Scan for the cell matching the given text and deliver its (X, Y) coordinate at center. 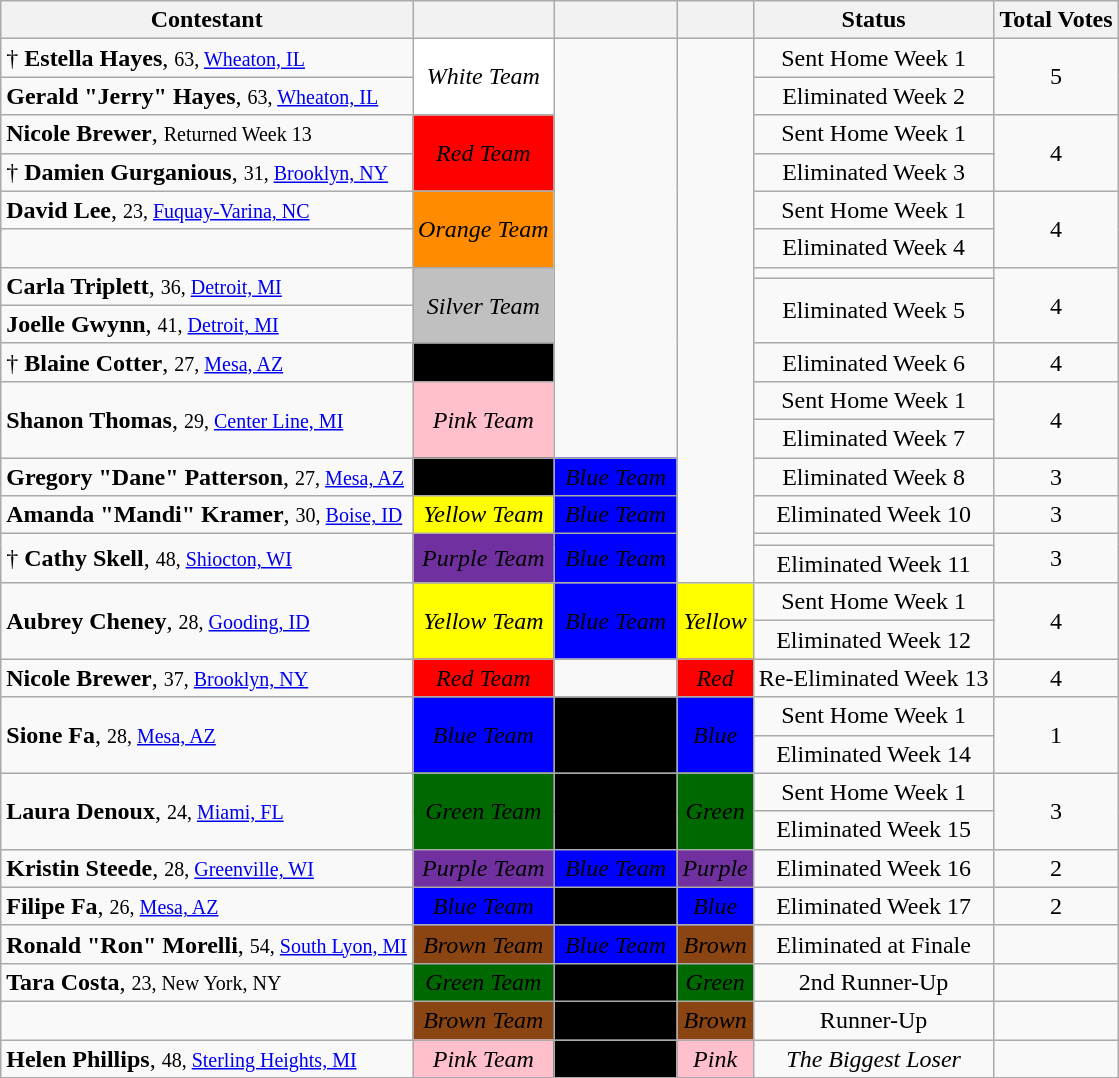
Filipe Fa, 26, Mesa, AZ (207, 906)
† Blaine Cotter, 27, Mesa, AZ (207, 362)
Re-Eliminated Week 13 (874, 678)
Laura Denoux, 24, Miami, FL (207, 811)
Eliminated Week 11 (874, 564)
Amanda "Mandi" Kramer, 30, Boise, ID (207, 515)
Ronald "Ron" Morelli, 54, South Lyon, MI (207, 944)
† Damien Gurganious, 31, Brooklyn, NY (207, 172)
Eliminated Week 8 (874, 477)
Status (874, 20)
Eliminated Week 14 (874, 754)
Eliminated at Finale (874, 944)
Aubrey Cheney, 28, Gooding, ID (207, 621)
Eliminated Week 5 (874, 310)
Tara Costa, 23, New York, NY (207, 982)
Gregory "Dane" Patterson, 27, Mesa, AZ (207, 477)
White Team (484, 77)
Runner-Up (874, 1020)
Eliminated Week 15 (874, 830)
The Biggest Loser (874, 1059)
† Cathy Skell, 48, Shiocton, WI (207, 558)
† Estella Hayes, 63, Wheaton, IL (207, 58)
Nicole Brewer, 37, Brooklyn, NY (207, 678)
Total Votes (1056, 20)
Orange Team (484, 229)
Sione Fa, 28, Mesa, AZ (207, 735)
Purple (715, 868)
Eliminated Week 10 (874, 515)
Eliminated Week 17 (874, 906)
Gerald "Jerry" Hayes, 63, Wheaton, IL (207, 96)
Red (715, 678)
Eliminated Week 3 (874, 172)
Nicole Brewer, Returned Week 13 (207, 134)
Pink (715, 1059)
Helen Phillips, 48, Sterling Heights, MI (207, 1059)
Eliminated Week 2 (874, 96)
Eliminated Week 4 (874, 248)
1 (1056, 735)
5 (1056, 77)
Shanon Thomas, 29, Center Line, MI (207, 419)
Carla Triplett, 36, Detroit, MI (207, 286)
2nd Runner-Up (874, 982)
Yellow (715, 621)
Eliminated Week 12 (874, 640)
Eliminated Week 7 (874, 438)
David Lee, 23, Fuquay-Varina, NC (207, 210)
Eliminated Week 16 (874, 868)
Kristin Steede, 28, Greenville, WI (207, 868)
Silver Team (484, 305)
Joelle Gwynn, 41, Detroit, MI (207, 324)
Contestant (207, 20)
Eliminated Week 6 (874, 362)
